Detect which cell encompasses the target text, then output its (X, Y) center coordinate. 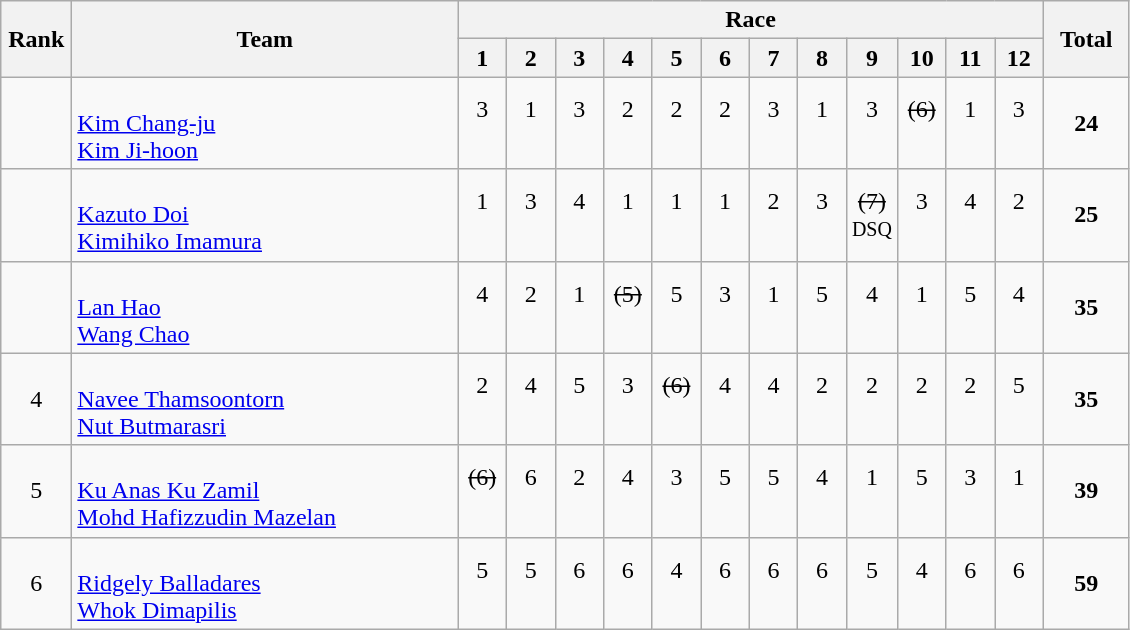
8 (822, 58)
39 (1086, 491)
24 (1086, 123)
Kim Chang-juKim Ji-hoon (265, 123)
Rank (36, 39)
(7)DSQ (872, 215)
Team (265, 39)
25 (1086, 215)
Navee ThamsoontornNut Butmarasri (265, 399)
Total (1086, 39)
7 (774, 58)
10 (922, 58)
9 (872, 58)
Lan HaoWang Chao (265, 307)
59 (1086, 583)
Kazuto DoiKimihiko Imamura (265, 215)
12 (1020, 58)
Ku Anas Ku ZamilMohd Hafizzudin Mazelan (265, 491)
Ridgely BalladaresWhok Dimapilis (265, 583)
(5) (628, 307)
11 (970, 58)
Race (750, 20)
